From the cell containing the given text, extract its center point as (x, y) coordinate. 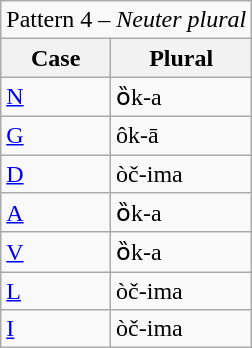
Plural (182, 58)
N (56, 97)
I (56, 329)
Pattern 4 – Neuter plural (126, 20)
L (56, 291)
D (56, 173)
A (56, 213)
Case (56, 58)
ôk-ā (182, 135)
V (56, 252)
G (56, 135)
